Search for the cell housing the specified text and yield its [X, Y] center coordinate. 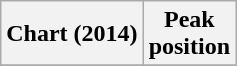
Peakposition [189, 34]
Chart (2014) [72, 34]
